Search for the cell housing the specified text and yield its (X, Y) center coordinate. 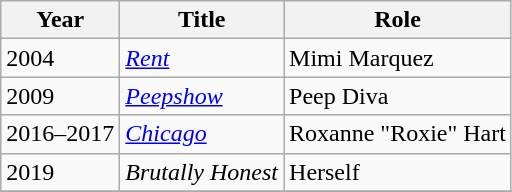
2004 (60, 58)
Herself (398, 172)
Peepshow (202, 96)
2019 (60, 172)
Year (60, 20)
Role (398, 20)
Chicago (202, 134)
Mimi Marquez (398, 58)
Title (202, 20)
2009 (60, 96)
Brutally Honest (202, 172)
Rent (202, 58)
Roxanne "Roxie" Hart (398, 134)
Peep Diva (398, 96)
2016–2017 (60, 134)
